Return (X, Y) of the center of cell containing provided text 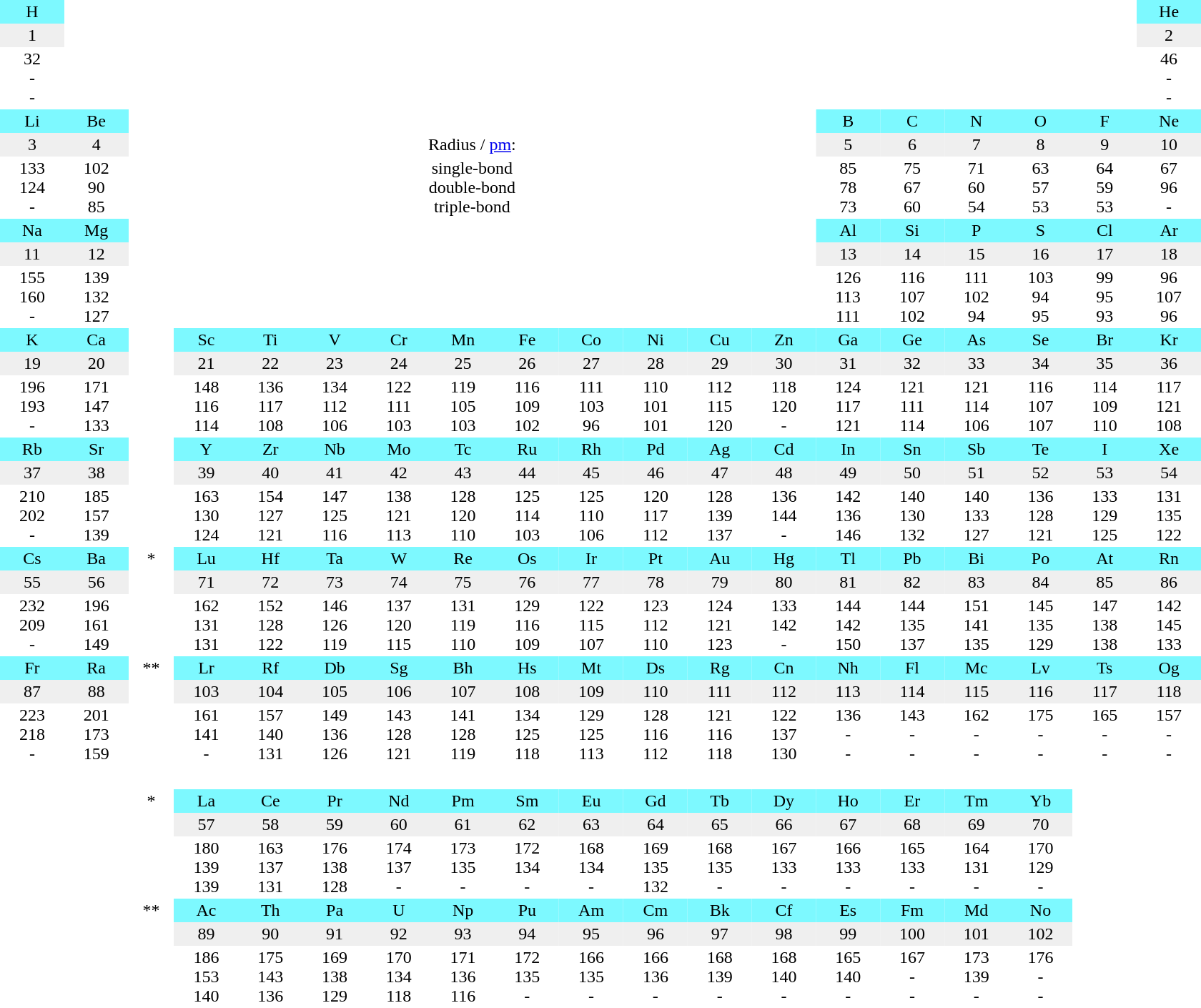
102 (1041, 934)
154127121 (270, 516)
174137- (399, 868)
28 (656, 363)
42 (399, 473)
175143136 (270, 977)
Be (97, 122)
Cr (399, 340)
40 (270, 473)
Kr (1169, 340)
128120110 (463, 516)
Pt (656, 559)
122111103 (399, 406)
Ra (97, 668)
Db (335, 668)
Y (207, 449)
116107107 (1041, 406)
126113111 (848, 297)
22 (270, 363)
635753 (1041, 187)
136-- (848, 735)
109 (591, 692)
Cs (32, 559)
Ge (912, 340)
138121113 (399, 516)
14 (912, 255)
173139- (977, 977)
Nb (335, 449)
71 (207, 582)
171147133 (97, 406)
93 (463, 934)
Bh (463, 668)
Tm (977, 801)
Pm (463, 801)
87 (32, 692)
50 (912, 473)
155160- (32, 297)
48 (784, 473)
167133- (784, 868)
Ru (527, 449)
Cm (656, 911)
Sn (912, 449)
167-- (912, 977)
5 (848, 144)
162131131 (207, 625)
41 (335, 473)
Dy (784, 801)
106 (399, 692)
165-- (1104, 735)
121114106 (977, 406)
Lu (207, 559)
single-bonddouble-bondtriple-bond (473, 187)
81 (848, 582)
999593 (1104, 297)
24 (399, 363)
Rh (591, 449)
82 (912, 582)
1 (32, 36)
175-- (1041, 735)
103 (207, 692)
46-- (1169, 79)
18 (1169, 255)
120117112 (656, 516)
Mn (463, 340)
Zr (270, 449)
129125113 (591, 735)
6796- (1169, 187)
92 (399, 934)
Ar (1169, 230)
56 (97, 582)
57 (207, 825)
122137130 (784, 735)
Co (591, 340)
Ce (270, 801)
Tb (720, 801)
N (977, 122)
B (848, 122)
756760 (912, 187)
99 (848, 934)
128116112 (656, 735)
Ag (720, 449)
32-- (32, 79)
139132127 (97, 297)
S (1041, 230)
Fm (912, 911)
91 (335, 934)
27 (591, 363)
137120115 (399, 625)
180139139 (207, 868)
23 (335, 363)
8 (1041, 144)
K (32, 340)
112115120 (720, 406)
Mc (977, 668)
121116118 (720, 735)
143-- (912, 735)
O (1041, 122)
4 (97, 144)
97 (720, 934)
59 (335, 825)
Md (977, 911)
157140131 (270, 735)
232209- (32, 625)
Eu (591, 801)
Es (848, 911)
140130132 (912, 516)
142145133 (1169, 625)
10 (1169, 144)
118120- (784, 406)
Sg (399, 668)
645953 (1104, 187)
112 (784, 692)
Sr (97, 449)
26 (527, 363)
Cu (720, 340)
168140- (784, 977)
62 (527, 825)
46 (656, 473)
49 (848, 473)
Xe (1169, 449)
Re (463, 559)
124121123 (720, 625)
164131- (977, 868)
122115107 (591, 625)
136144- (784, 516)
69 (977, 825)
Ga (848, 340)
Ts (1104, 668)
129116109 (527, 625)
35 (1104, 363)
128139137 (720, 516)
134112106 (335, 406)
166133- (848, 868)
15 (977, 255)
Na (32, 230)
172134- (527, 868)
Fr (32, 668)
U (399, 911)
La (207, 801)
43 (463, 473)
Ir (591, 559)
168139- (720, 977)
21 (207, 363)
70 (1041, 825)
Np (463, 911)
98 (784, 934)
11 (32, 255)
110 (656, 692)
Er (912, 801)
76 (527, 582)
142136146 (848, 516)
Bi (977, 559)
86 (1169, 582)
32 (912, 363)
136117108 (270, 406)
165140- (848, 977)
133142- (784, 625)
115 (977, 692)
Si (912, 230)
Br (1104, 340)
72 (270, 582)
157-- (1169, 735)
Th (270, 911)
147138138 (1104, 625)
11110396 (591, 406)
67 (848, 825)
Am (591, 911)
146126119 (335, 625)
Gd (656, 801)
101 (977, 934)
Ds (656, 668)
66 (784, 825)
No (1041, 911)
30 (784, 363)
Rf (270, 668)
210202- (32, 516)
52 (1041, 473)
9610796 (1169, 297)
170129- (1041, 868)
38 (97, 473)
68 (912, 825)
88 (97, 692)
Cd (784, 449)
12 (97, 255)
Cf (784, 911)
Pu (527, 911)
Nh (848, 668)
117121108 (1169, 406)
Cl (1104, 230)
114109110 (1104, 406)
Sc (207, 340)
136128121 (1041, 516)
In (848, 449)
Bk (720, 911)
83 (977, 582)
117 (1104, 692)
Hf (270, 559)
29 (720, 363)
163137131 (270, 868)
96 (656, 934)
25 (463, 363)
60 (399, 825)
131119110 (463, 625)
163130124 (207, 516)
He (1169, 11)
176-- (1041, 977)
100 (912, 934)
169138129 (335, 977)
45 (591, 473)
Pb (912, 559)
39 (207, 473)
141128119 (463, 735)
716054 (977, 187)
74 (399, 582)
90 (270, 934)
Ba (97, 559)
51 (977, 473)
133129125 (1104, 516)
121111114 (912, 406)
36 (1169, 363)
16 (1041, 255)
Au (720, 559)
147125116 (335, 516)
53 (1104, 473)
I (1104, 449)
108 (527, 692)
Pa (335, 911)
Ca (97, 340)
125114103 (527, 516)
144142150 (848, 625)
34 (1041, 363)
84 (1041, 582)
37 (32, 473)
54 (1169, 473)
166135- (591, 977)
169135132 (656, 868)
118 (1169, 692)
140133127 (977, 516)
W (399, 559)
Og (1169, 668)
Lr (207, 668)
Lv (1041, 668)
Tc (463, 449)
173135- (463, 868)
H (32, 11)
73 (335, 582)
Pr (335, 801)
As (977, 340)
168135- (720, 868)
Al (848, 230)
Radius / pm: (473, 144)
149136126 (335, 735)
107 (463, 692)
165133- (912, 868)
Tl (848, 559)
Rb (32, 449)
78 (656, 582)
119105103 (463, 406)
Te (1041, 449)
143128121 (399, 735)
168134- (591, 868)
186153140 (207, 977)
185157139 (97, 516)
196193- (32, 406)
Mt (591, 668)
152128122 (270, 625)
125110106 (591, 516)
223218- (32, 735)
Sm (527, 801)
94 (527, 934)
123112110 (656, 625)
105 (335, 692)
P (977, 230)
196161149 (97, 625)
89 (207, 934)
145135129 (1041, 625)
1029085 (97, 187)
Ne (1169, 122)
114 (912, 692)
171136116 (463, 977)
Ti (270, 340)
Zn (784, 340)
Rg (720, 668)
104 (270, 692)
13 (848, 255)
58 (270, 825)
Hs (527, 668)
55 (32, 582)
134125118 (527, 735)
Sb (977, 449)
144135137 (912, 625)
124117121 (848, 406)
11110294 (977, 297)
79 (720, 582)
F (1104, 122)
64 (656, 825)
148116114 (207, 406)
111 (720, 692)
Ta (335, 559)
Fl (912, 668)
65 (720, 825)
C (912, 122)
63 (591, 825)
Ni (656, 340)
Mo (399, 449)
20 (97, 363)
Ho (848, 801)
161141- (207, 735)
9 (1104, 144)
31 (848, 363)
166136- (656, 977)
Cn (784, 668)
80 (784, 582)
17 (1104, 255)
116107102 (912, 297)
Os (527, 559)
7 (977, 144)
Yb (1041, 801)
Rn (1169, 559)
116 (1041, 692)
19 (32, 363)
85 (1104, 582)
1039495 (1041, 297)
151141135 (977, 625)
6 (912, 144)
170134118 (399, 977)
Fe (527, 340)
Hg (784, 559)
44 (527, 473)
Pd (656, 449)
113 (848, 692)
2 (1169, 36)
47 (720, 473)
110101101 (656, 406)
Se (1041, 340)
3 (32, 144)
61 (463, 825)
176138128 (335, 868)
116109102 (527, 406)
Mg (97, 230)
201173159 (97, 735)
172135- (527, 977)
Li (32, 122)
162-- (977, 735)
857873 (848, 187)
133124- (32, 187)
75 (463, 582)
Nd (399, 801)
V (335, 340)
At (1104, 559)
95 (591, 934)
Ac (207, 911)
77 (591, 582)
Po (1041, 559)
33 (977, 363)
131135122 (1169, 516)
